Return the (X, Y) coordinate for the center point of the cell that contains the specified text.  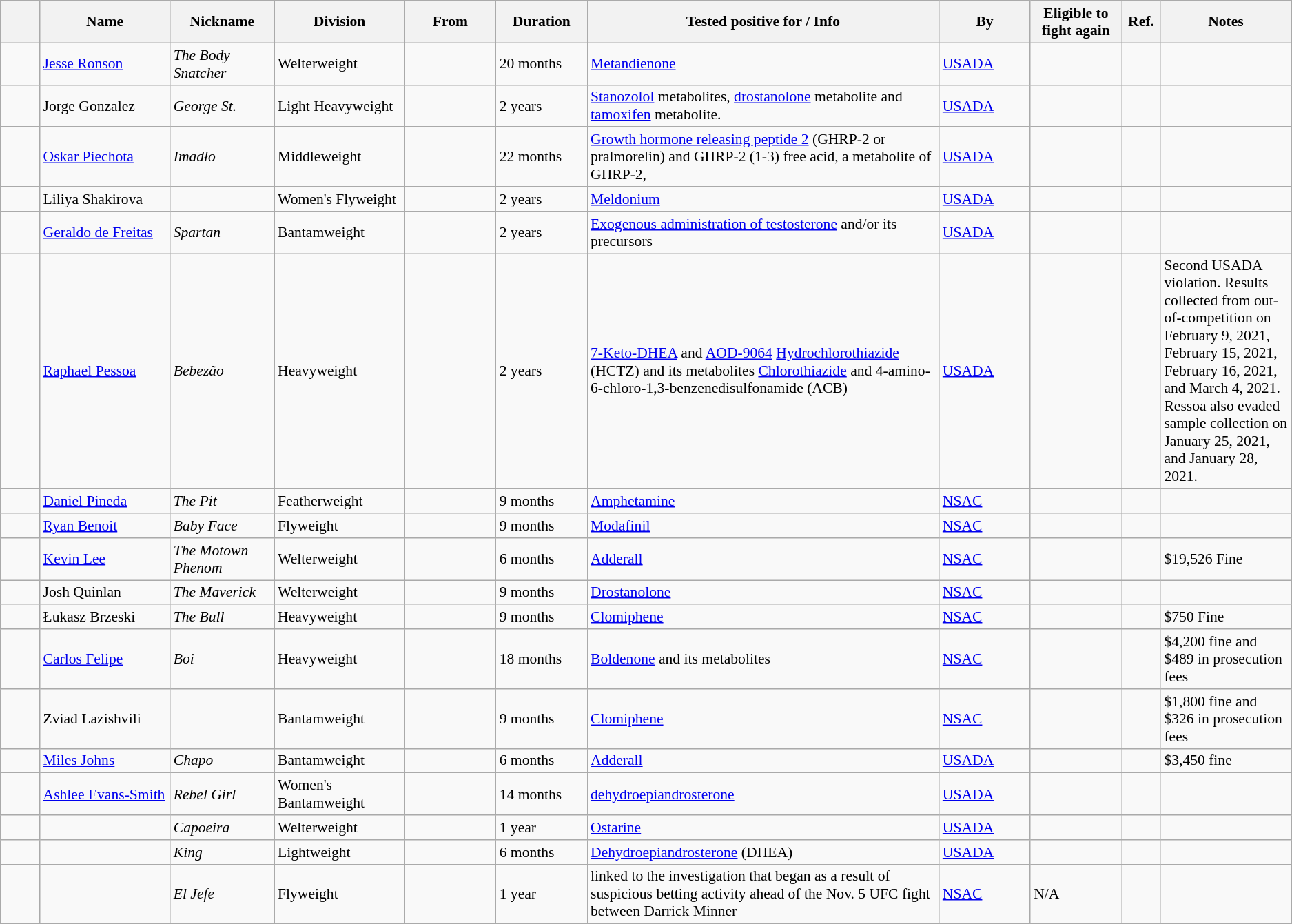
Nickname (222, 22)
By (985, 22)
Metandienone (763, 63)
Liliya Shakirova (105, 199)
Josh Quinlan (105, 593)
Duration (542, 22)
The Motown Phenom (222, 559)
Boi (222, 659)
Ryan Benoit (105, 526)
Dehydroepiandrosterone (DHEA) (763, 852)
George St. (222, 106)
Ref. (1141, 22)
7-Keto-DHEA and AOD-9064 Hydrochlorothiazide (HCTZ) and its metabolites Chlorothiazide and 4-amino-6-chloro-1,3-benzenedisulfonamide (ACB) (763, 371)
Modafinil (763, 526)
Carlos Felipe (105, 659)
Notes (1225, 22)
Spartan (222, 233)
$750 Fine (1225, 617)
Geraldo de Freitas (105, 233)
Ashlee Evans-Smith (105, 794)
Baby Face (222, 526)
Łukasz Brzeski (105, 617)
$4,200 fine and $489 in prosecution fees (1225, 659)
$19,526 Fine (1225, 559)
The Maverick (222, 593)
Miles Johns (105, 761)
Capoeira (222, 828)
N/A (1076, 894)
Rebel Girl (222, 794)
Drostanolone (763, 593)
Boldenone and its metabolites (763, 659)
Lightweight (339, 852)
Tested positive for / Info (763, 22)
Ostarine (763, 828)
The Pit (222, 502)
Chapo (222, 761)
20 months (542, 63)
Daniel Pineda (105, 502)
22 months (542, 157)
The Body Snatcher (222, 63)
Zviad Lazishvili (105, 719)
Jorge Gonzalez (105, 106)
Women's Flyweight (339, 199)
Jesse Ronson (105, 63)
Raphael Pessoa (105, 371)
Meldonium (763, 199)
18 months (542, 659)
Featherweight (339, 502)
Name (105, 22)
Division (339, 22)
Imadło (222, 157)
From (450, 22)
Eligible to fight again (1076, 22)
Light Heavyweight (339, 106)
Amphetamine (763, 502)
$3,450 fine (1225, 761)
linked to the investigation that began as a result of suspicious betting activity ahead of the Nov. 5 UFC fight between Darrick Minner (763, 894)
dehydroepiandrosterone (763, 794)
Stanozolol metabolites, drostanolone metabolite and tamoxifen metabolite. (763, 106)
El Jefe (222, 894)
Kevin Lee (105, 559)
Growth hormone releasing peptide 2 (GHRP-2 or pralmorelin) and GHRP-2 (1-3) free acid, a metabolite of GHRP-2, (763, 157)
King (222, 852)
Oskar Piechota (105, 157)
14 months (542, 794)
Women's Bantamweight (339, 794)
Exogenous administration of testosterone and/or its precursors (763, 233)
$1,800 fine and $326 in prosecution fees (1225, 719)
Bebezão (222, 371)
The Bull (222, 617)
Middleweight (339, 157)
